Find where the given text appears and provide that cell's center as (X, Y) coordinate. 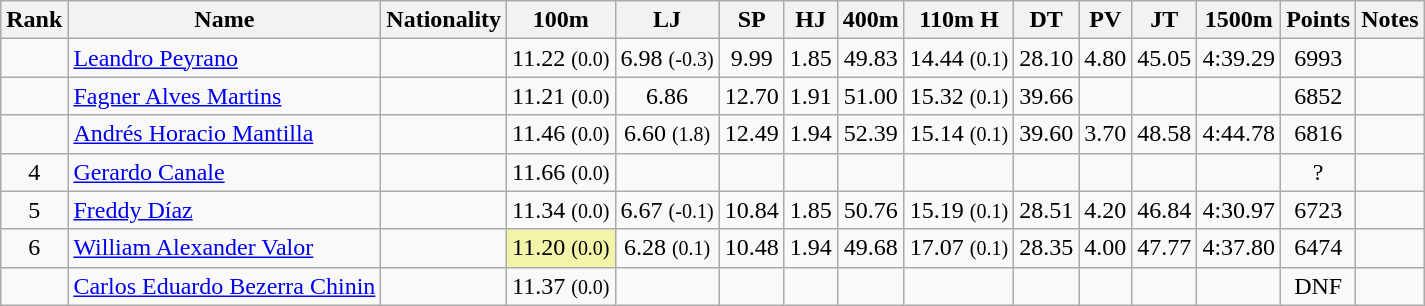
49.83 (870, 58)
DT (1046, 20)
11.37 (0.0) (561, 286)
6993 (1318, 58)
9.99 (752, 58)
4:44.78 (1239, 134)
39.60 (1046, 134)
Freddy Díaz (224, 210)
6.86 (667, 96)
51.00 (870, 96)
11.46 (0.0) (561, 134)
4.80 (1106, 58)
SP (752, 20)
50.76 (870, 210)
4:39.29 (1239, 58)
10.48 (752, 248)
6.28 (0.1) (667, 248)
15.19 (0.1) (958, 210)
28.35 (1046, 248)
HJ (810, 20)
10.84 (752, 210)
15.32 (0.1) (958, 96)
11.66 (0.0) (561, 172)
45.05 (1164, 58)
Gerardo Canale (224, 172)
100m (561, 20)
5 (34, 210)
6.60 (1.8) (667, 134)
11.34 (0.0) (561, 210)
6.98 (-0.3) (667, 58)
6474 (1318, 248)
? (1318, 172)
JT (1164, 20)
Notes (1390, 20)
11.20 (0.0) (561, 248)
6816 (1318, 134)
11.22 (0.0) (561, 58)
15.14 (0.1) (958, 134)
6.67 (-0.1) (667, 210)
4 (34, 172)
39.66 (1046, 96)
6723 (1318, 210)
Rank (34, 20)
LJ (667, 20)
52.39 (870, 134)
3.70 (1106, 134)
Andrés Horacio Mantilla (224, 134)
4:30.97 (1239, 210)
28.51 (1046, 210)
48.58 (1164, 134)
William Alexander Valor (224, 248)
14.44 (0.1) (958, 58)
11.21 (0.0) (561, 96)
PV (1106, 20)
6 (34, 248)
4.20 (1106, 210)
1.91 (810, 96)
49.68 (870, 248)
46.84 (1164, 210)
4.00 (1106, 248)
Points (1318, 20)
DNF (1318, 286)
400m (870, 20)
28.10 (1046, 58)
110m H (958, 20)
1500m (1239, 20)
Carlos Eduardo Bezerra Chinin (224, 286)
12.49 (752, 134)
6852 (1318, 96)
Name (224, 20)
12.70 (752, 96)
Nationality (444, 20)
47.77 (1164, 248)
Fagner Alves Martins (224, 96)
4:37.80 (1239, 248)
Leandro Peyrano (224, 58)
17.07 (0.1) (958, 248)
